Scan for the cell matching the given text and deliver its (x, y) coordinate at center. 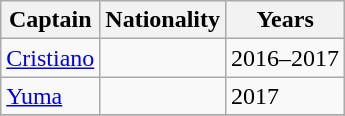
Nationality (163, 20)
Yuma (50, 96)
Cristiano (50, 58)
Captain (50, 20)
2017 (286, 96)
2016–2017 (286, 58)
Years (286, 20)
